Detect which cell encompasses the target text, then output its [x, y] center coordinate. 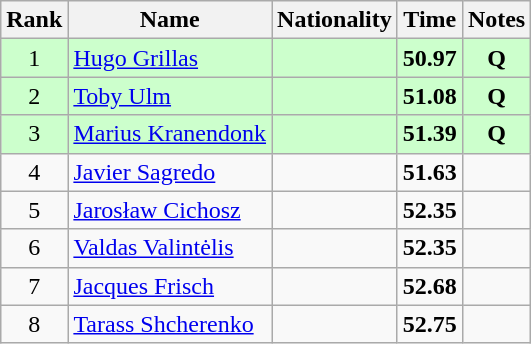
Tarass Shcherenko [170, 324]
5 [34, 210]
4 [34, 172]
Notes [496, 20]
Jacques Frisch [170, 286]
Hugo Grillas [170, 58]
6 [34, 248]
52.68 [430, 286]
Nationality [335, 20]
51.39 [430, 134]
51.08 [430, 96]
50.97 [430, 58]
Valdas Valintėlis [170, 248]
Rank [34, 20]
2 [34, 96]
8 [34, 324]
Name [170, 20]
Javier Sagredo [170, 172]
Jarosław Cichosz [170, 210]
Toby Ulm [170, 96]
1 [34, 58]
7 [34, 286]
3 [34, 134]
51.63 [430, 172]
Marius Kranendonk [170, 134]
Time [430, 20]
52.75 [430, 324]
